Pinpoint the cell where the given text exists, returning its [x, y] midpoint coordinate. 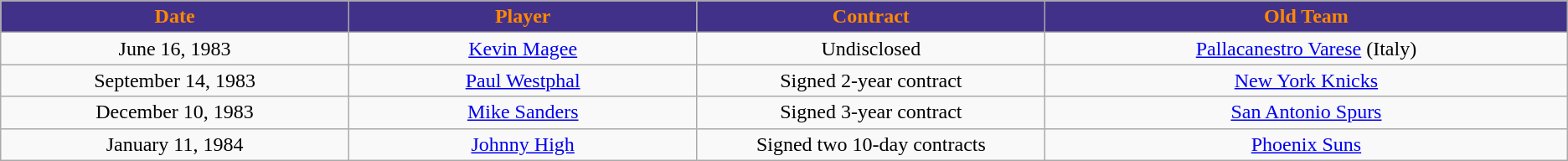
San Antonio Spurs [1307, 112]
Pallacanestro Varese (Italy) [1307, 49]
Old Team [1307, 17]
Kevin Magee [523, 49]
Player [523, 17]
Signed 3-year contract [871, 112]
Johnny High [523, 144]
December 10, 1983 [175, 112]
Phoenix Suns [1307, 144]
Signed 2-year contract [871, 80]
Contract [871, 17]
Paul Westphal [523, 80]
Signed two 10-day contracts [871, 144]
Mike Sanders [523, 112]
January 11, 1984 [175, 144]
September 14, 1983 [175, 80]
New York Knicks [1307, 80]
June 16, 1983 [175, 49]
Undisclosed [871, 49]
Date [175, 17]
